Output the [x, y] coordinate of the center of the cell containing the given text.  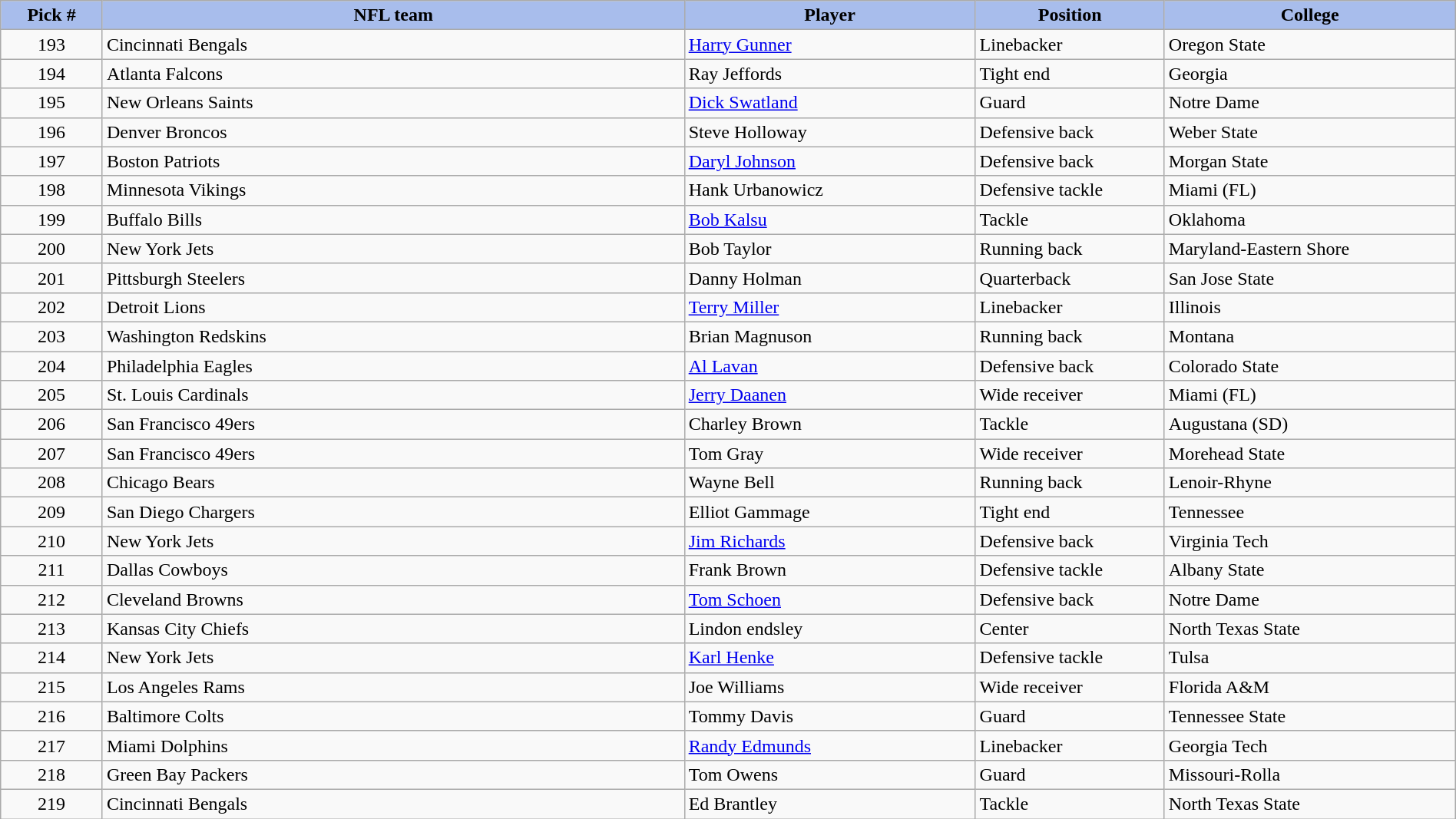
Tom Owens [829, 774]
208 [52, 483]
Terry Miller [829, 307]
Philadelphia Eagles [393, 366]
205 [52, 395]
Detroit Lions [393, 307]
Buffalo Bills [393, 220]
College [1310, 15]
Chicago Bears [393, 483]
Tom Gray [829, 454]
San Jose State [1310, 278]
Bob Taylor [829, 249]
218 [52, 774]
206 [52, 424]
Elliot Gammage [829, 512]
203 [52, 336]
Tennessee [1310, 512]
Bob Kalsu [829, 220]
202 [52, 307]
Georgia Tech [1310, 745]
Brian Magnuson [829, 336]
Morgan State [1310, 161]
NFL team [393, 15]
Albany State [1310, 570]
210 [52, 541]
Lindon endsley [829, 629]
Miami Dolphins [393, 745]
Center [1070, 629]
194 [52, 74]
Georgia [1310, 74]
Morehead State [1310, 454]
Weber State [1310, 132]
Green Bay Packers [393, 774]
Ray Jeffords [829, 74]
211 [52, 570]
200 [52, 249]
Jerry Daanen [829, 395]
Denver Broncos [393, 132]
Minnesota Vikings [393, 190]
204 [52, 366]
Baltimore Colts [393, 716]
197 [52, 161]
217 [52, 745]
Oklahoma [1310, 220]
209 [52, 512]
Atlanta Falcons [393, 74]
Charley Brown [829, 424]
201 [52, 278]
Cleveland Browns [393, 599]
Danny Holman [829, 278]
196 [52, 132]
216 [52, 716]
214 [52, 658]
Oregon State [1310, 45]
Jim Richards [829, 541]
Hank Urbanowicz [829, 190]
Randy Edmunds [829, 745]
Dallas Cowboys [393, 570]
Ed Brantley [829, 804]
213 [52, 629]
Maryland-Eastern Shore [1310, 249]
St. Louis Cardinals [393, 395]
Al Lavan [829, 366]
215 [52, 687]
Pittsburgh Steelers [393, 278]
Florida A&M [1310, 687]
Los Angeles Rams [393, 687]
Frank Brown [829, 570]
Illinois [1310, 307]
199 [52, 220]
195 [52, 103]
Steve Holloway [829, 132]
Daryl Johnson [829, 161]
Harry Gunner [829, 45]
Montana [1310, 336]
219 [52, 804]
212 [52, 599]
Joe Williams [829, 687]
Virginia Tech [1310, 541]
Player [829, 15]
Position [1070, 15]
Boston Patriots [393, 161]
Augustana (SD) [1310, 424]
Quarterback [1070, 278]
Colorado State [1310, 366]
Tommy Davis [829, 716]
Karl Henke [829, 658]
207 [52, 454]
Dick Swatland [829, 103]
Kansas City Chiefs [393, 629]
New Orleans Saints [393, 103]
193 [52, 45]
Pick # [52, 15]
Washington Redskins [393, 336]
Lenoir-Rhyne [1310, 483]
San Diego Chargers [393, 512]
Tom Schoen [829, 599]
Tulsa [1310, 658]
Missouri-Rolla [1310, 774]
Wayne Bell [829, 483]
Tennessee State [1310, 716]
198 [52, 190]
